Scan for the cell matching the given text and deliver its [X, Y] coordinate at center. 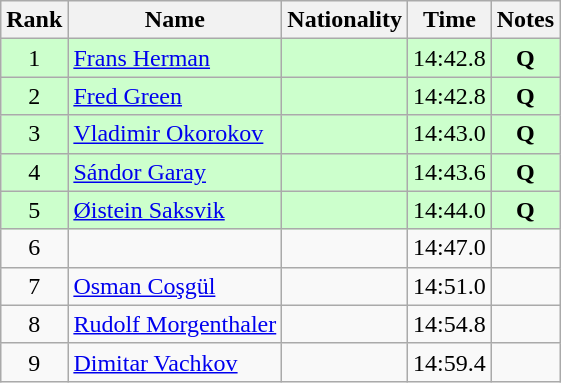
Fred Green [175, 96]
14:43.6 [450, 172]
14:47.0 [450, 248]
Øistein Saksvik [175, 210]
4 [34, 172]
7 [34, 286]
Sándor Garay [175, 172]
Vladimir Okorokov [175, 134]
Time [450, 20]
Dimitar Vachkov [175, 362]
14:54.8 [450, 324]
2 [34, 96]
Frans Herman [175, 58]
8 [34, 324]
14:59.4 [450, 362]
Rank [34, 20]
9 [34, 362]
Name [175, 20]
5 [34, 210]
Notes [525, 20]
14:43.0 [450, 134]
1 [34, 58]
14:51.0 [450, 286]
Rudolf Morgenthaler [175, 324]
Nationality [345, 20]
3 [34, 134]
Osman Coşgül [175, 286]
6 [34, 248]
14:44.0 [450, 210]
